Detect which cell encompasses the target text, then output its (x, y) center coordinate. 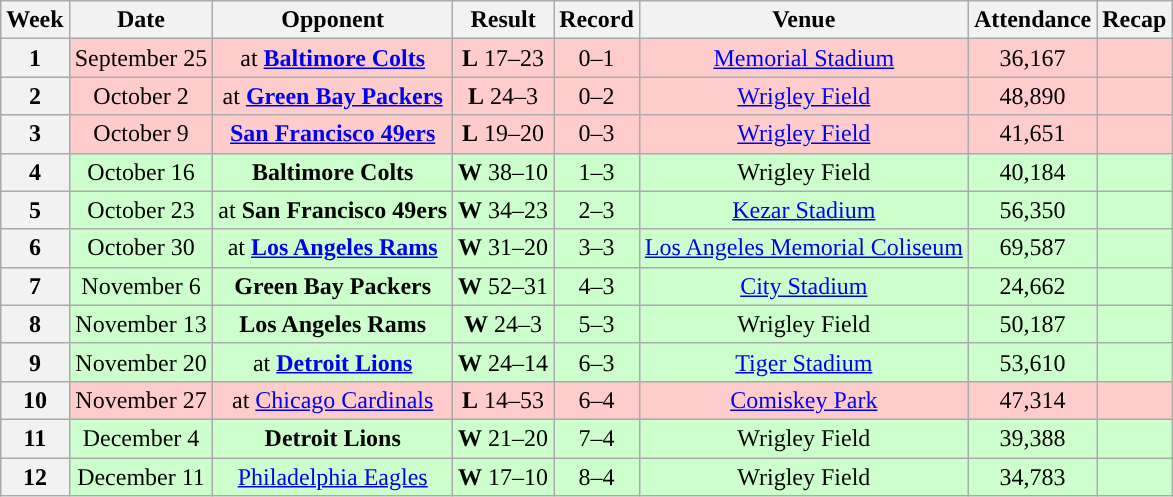
Recap (1134, 20)
Baltimore Colts (333, 172)
October 16 (141, 172)
5–3 (597, 324)
12 (35, 477)
47,314 (1032, 400)
Date (141, 20)
at Detroit Lions (333, 362)
9 (35, 362)
7 (35, 286)
11 (35, 438)
W 17–10 (504, 477)
L 24–3 (504, 96)
10 (35, 400)
October 30 (141, 248)
3–3 (597, 248)
W 24–3 (504, 324)
6–4 (597, 400)
41,651 (1032, 134)
at Los Angeles Rams (333, 248)
San Francisco 49ers (333, 134)
2–3 (597, 210)
56,350 (1032, 210)
Philadelphia Eagles (333, 477)
Los Angeles Rams (333, 324)
Result (504, 20)
6–3 (597, 362)
24,662 (1032, 286)
69,587 (1032, 248)
W 31–20 (504, 248)
6 (35, 248)
October 9 (141, 134)
40,184 (1032, 172)
Venue (804, 20)
November 20 (141, 362)
Tiger Stadium (804, 362)
at San Francisco 49ers (333, 210)
W 24–14 (504, 362)
5 (35, 210)
W 34–23 (504, 210)
October 23 (141, 210)
at Chicago Cardinals (333, 400)
3 (35, 134)
8–4 (597, 477)
Attendance (1032, 20)
L 19–20 (504, 134)
Kezar Stadium (804, 210)
September 25 (141, 58)
City Stadium (804, 286)
50,187 (1032, 324)
Comiskey Park (804, 400)
Record (597, 20)
48,890 (1032, 96)
0–1 (597, 58)
December 11 (141, 477)
8 (35, 324)
at Green Bay Packers (333, 96)
39,388 (1032, 438)
Week (35, 20)
0–3 (597, 134)
Los Angeles Memorial Coliseum (804, 248)
Memorial Stadium (804, 58)
0–2 (597, 96)
34,783 (1032, 477)
L 14–53 (504, 400)
2 (35, 96)
November 13 (141, 324)
W 52–31 (504, 286)
Green Bay Packers (333, 286)
December 4 (141, 438)
Opponent (333, 20)
36,167 (1032, 58)
1–3 (597, 172)
53,610 (1032, 362)
November 6 (141, 286)
November 27 (141, 400)
Detroit Lions (333, 438)
4–3 (597, 286)
4 (35, 172)
1 (35, 58)
October 2 (141, 96)
W 21–20 (504, 438)
L 17–23 (504, 58)
at Baltimore Colts (333, 58)
7–4 (597, 438)
W 38–10 (504, 172)
